Locate the cell with the specified text and output its (X, Y) center coordinate. 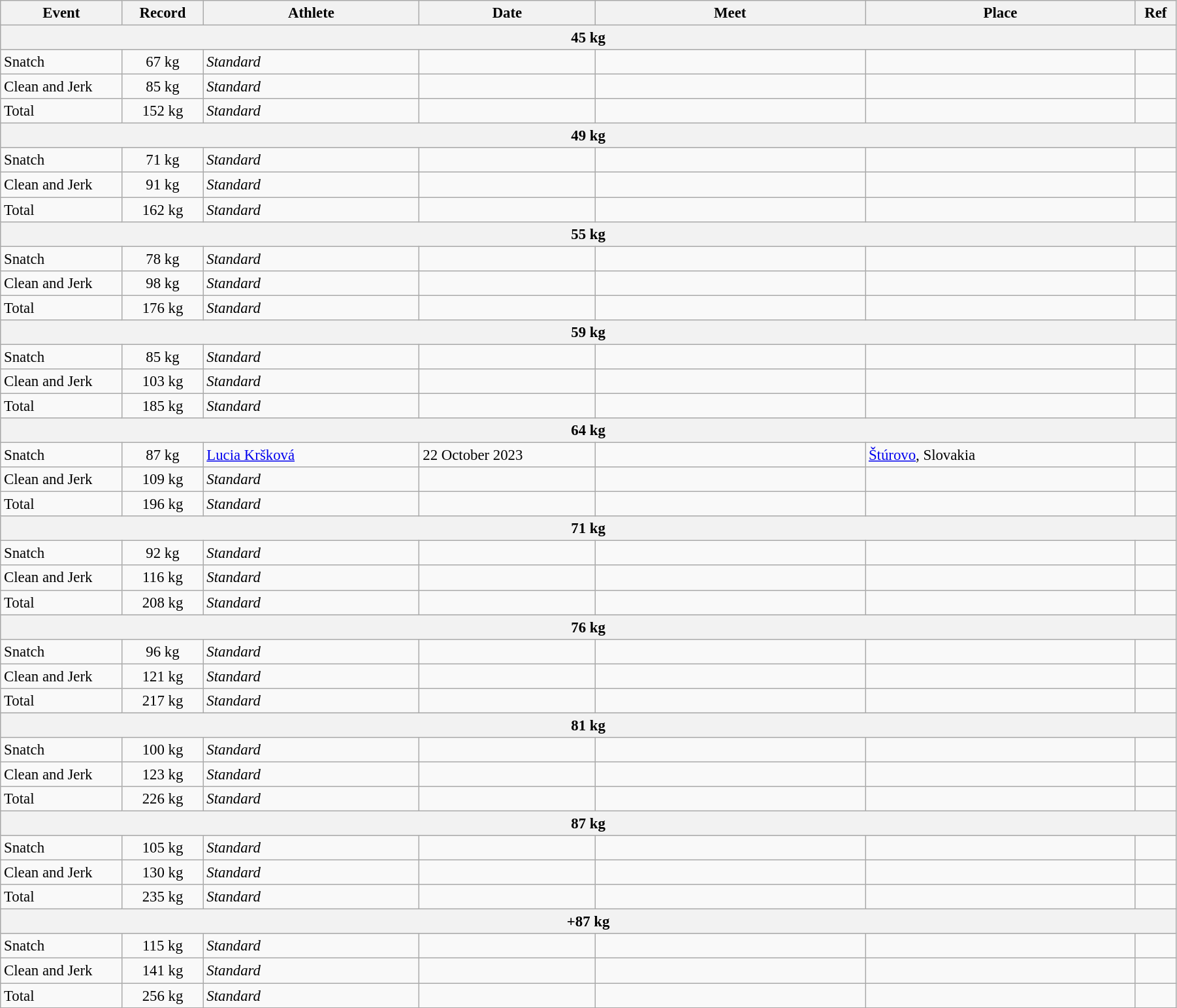
116 kg (163, 578)
Štúrovo, Slovakia (1001, 455)
76 kg (588, 627)
105 kg (163, 848)
49 kg (588, 136)
Ref (1155, 13)
+87 kg (588, 922)
176 kg (163, 308)
Event (61, 13)
123 kg (163, 774)
64 kg (588, 431)
98 kg (163, 283)
185 kg (163, 406)
67 kg (163, 62)
92 kg (163, 553)
115 kg (163, 947)
Lucia Kršková (311, 455)
59 kg (588, 333)
162 kg (163, 210)
55 kg (588, 234)
91 kg (163, 185)
Date (507, 13)
Record (163, 13)
22 October 2023 (507, 455)
Meet (730, 13)
103 kg (163, 382)
109 kg (163, 480)
100 kg (163, 750)
196 kg (163, 504)
96 kg (163, 651)
256 kg (163, 996)
235 kg (163, 897)
78 kg (163, 259)
45 kg (588, 38)
130 kg (163, 873)
226 kg (163, 799)
81 kg (588, 725)
Place (1001, 13)
141 kg (163, 971)
Athlete (311, 13)
152 kg (163, 111)
121 kg (163, 676)
217 kg (163, 701)
208 kg (163, 602)
